Search for the cell housing the specified text and yield its [x, y] center coordinate. 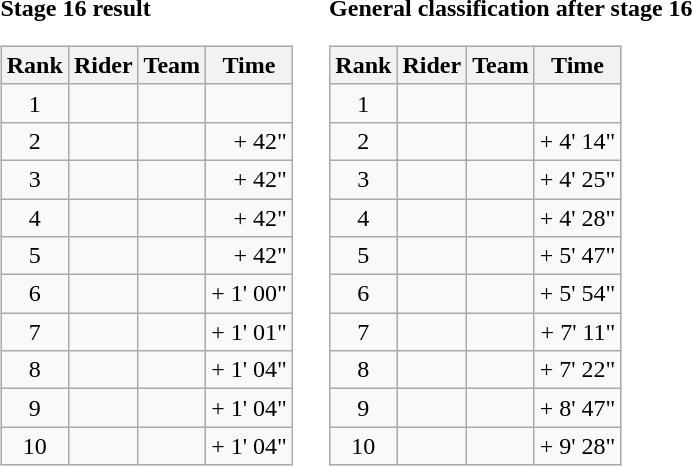
+ 8' 47" [578, 408]
+ 4' 14" [578, 141]
+ 7' 11" [578, 332]
+ 5' 54" [578, 294]
+ 1' 00" [250, 294]
+ 4' 28" [578, 217]
+ 5' 47" [578, 256]
+ 9' 28" [578, 446]
+ 1' 01" [250, 332]
+ 4' 25" [578, 179]
+ 7' 22" [578, 370]
